Determine the [X, Y] coordinate at the center of the cell enclosing the given text.  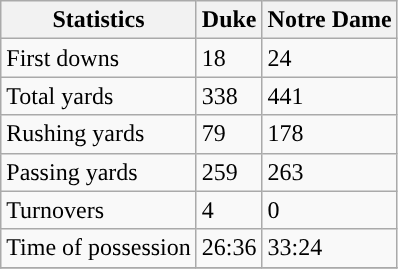
79 [229, 134]
0 [330, 210]
33:24 [330, 248]
Duke [229, 20]
Rushing yards [99, 134]
441 [330, 96]
178 [330, 134]
Notre Dame [330, 20]
26:36 [229, 248]
Time of possession [99, 248]
Total yards [99, 96]
259 [229, 172]
4 [229, 210]
18 [229, 58]
First downs [99, 58]
338 [229, 96]
Statistics [99, 20]
263 [330, 172]
Passing yards [99, 172]
Turnovers [99, 210]
24 [330, 58]
